Extract the (x, y) coordinate from the center of the cell holding the provided text.  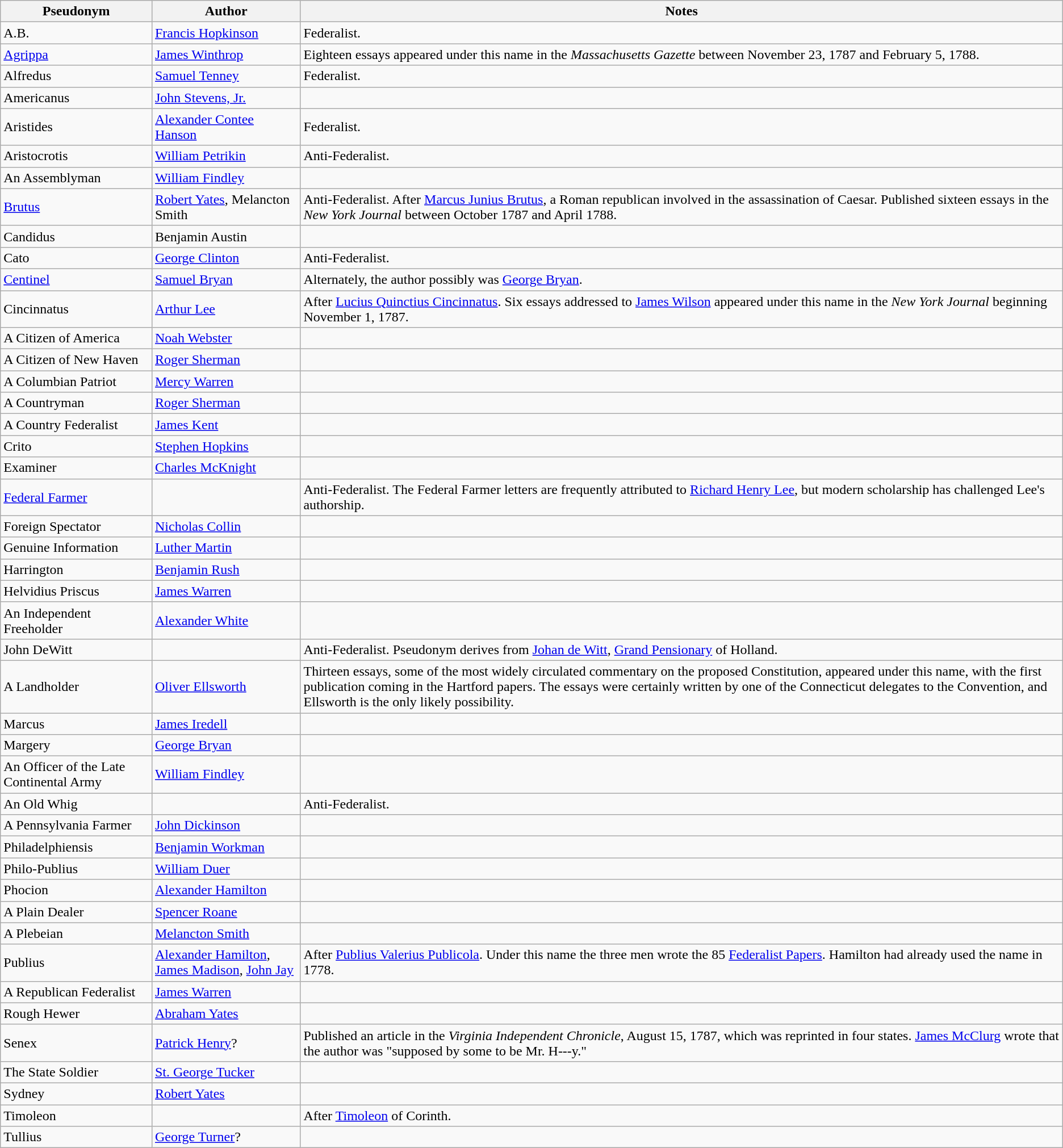
An Assemblyman (76, 178)
A Plain Dealer (76, 912)
After Lucius Quinctius Cincinnatus. Six essays addressed to James Wilson appeared under this name in the New York Journal beginning November 1, 1787. (681, 309)
George Clinton (226, 258)
Oliver Ellsworth (226, 686)
Americanus (76, 98)
An Independent Freeholder (76, 620)
Publius (76, 963)
The State Soldier (76, 1072)
Timoleon (76, 1116)
John Dickinson (226, 826)
A Plebeian (76, 933)
Brutus (76, 207)
Author (226, 11)
Robert Yates, Melancton Smith (226, 207)
Eighteen essays appeared under this name in the Massachusetts Gazette between November 23, 1787 and February 5, 1788. (681, 55)
Abraham Yates (226, 1013)
Senex (76, 1042)
An Officer of the Late Continental Army (76, 774)
James Winthrop (226, 55)
St. George Tucker (226, 1072)
A Country Federalist (76, 425)
Cincinnatus (76, 309)
Philadelphiensis (76, 847)
Francis Hopkinson (226, 33)
Crito (76, 446)
Luther Martin (226, 548)
Samuel Bryan (226, 279)
A Citizen of America (76, 338)
George Bryan (226, 745)
After Timoleon of Corinth. (681, 1116)
Mercy Warren (226, 382)
Pseudonym (76, 11)
Centinel (76, 279)
Phocion (76, 890)
Stephen Hopkins (226, 446)
A Pennsylvania Farmer (76, 826)
Robert Yates (226, 1093)
Anti-Federalist. The Federal Farmer letters are frequently attributed to Richard Henry Lee, but modern scholarship has challenged Lee's authorship. (681, 497)
An Old Whig (76, 804)
Benjamin Workman (226, 847)
William Duer (226, 869)
Examiner (76, 468)
James Kent (226, 425)
Benjamin Austin (226, 236)
Rough Hewer (76, 1013)
Noah Webster (226, 338)
Tullius (76, 1137)
Sydney (76, 1093)
Alexander White (226, 620)
Harrington (76, 569)
Patrick Henry? (226, 1042)
Benjamin Rush (226, 569)
Margery (76, 745)
Candidus (76, 236)
Nicholas Collin (226, 526)
Alfredus (76, 76)
William Petrikin (226, 156)
Foreign Spectator (76, 526)
A Republican Federalist (76, 992)
A Citizen of New Haven (76, 360)
Federal Farmer (76, 497)
John DeWitt (76, 650)
Alternately, the author possibly was George Bryan. (681, 279)
Alexander Contee Hanson (226, 127)
Philo-Publius (76, 869)
A Countryman (76, 403)
A Columbian Patriot (76, 382)
Helvidius Priscus (76, 591)
Charles McKnight (226, 468)
Genuine Information (76, 548)
A Landholder (76, 686)
A.B. (76, 33)
Agrippa (76, 55)
George Turner? (226, 1137)
Alexander Hamilton (226, 890)
Arthur Lee (226, 309)
Samuel Tenney (226, 76)
James Iredell (226, 724)
Melancton Smith (226, 933)
Cato (76, 258)
Notes (681, 11)
Spencer Roane (226, 912)
John Stevens, Jr. (226, 98)
After Publius Valerius Publicola. Under this name the three men wrote the 85 Federalist Papers. Hamilton had already used the name in 1778. (681, 963)
Alexander Hamilton, James Madison, John Jay (226, 963)
Anti-Federalist. Pseudonym derives from Johan de Witt, Grand Pensionary of Holland. (681, 650)
Marcus (76, 724)
Aristocrotis (76, 156)
Aristides (76, 127)
